Find where the given text appears and provide that cell's center as (x, y) coordinate. 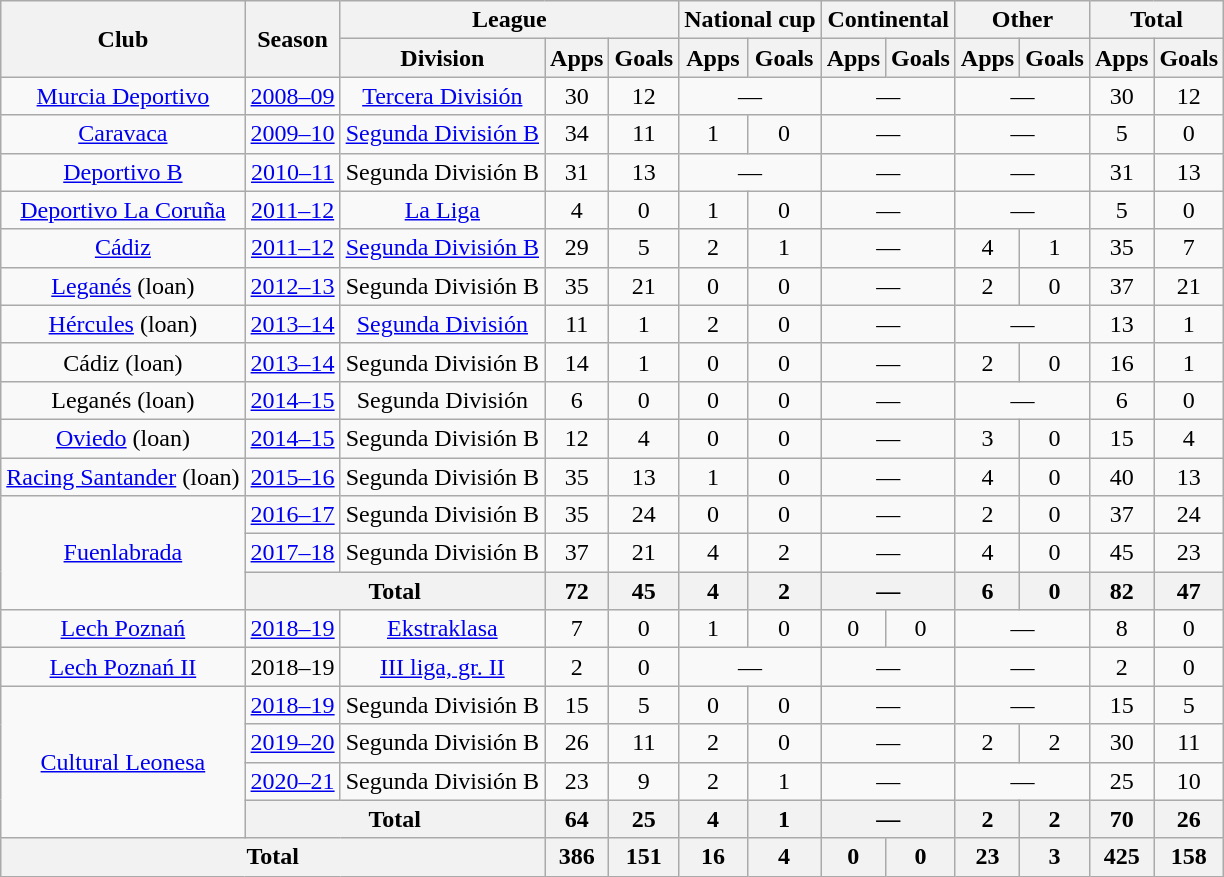
34 (577, 134)
2019–20 (292, 743)
III liga, gr. II (442, 667)
Ekstraklasa (442, 629)
10 (1189, 781)
Cádiz (123, 248)
Cultural Leonesa (123, 762)
Season (292, 39)
2015–16 (292, 477)
Club (123, 39)
Continental (888, 20)
Tercera División (442, 96)
8 (1121, 629)
64 (577, 819)
82 (1121, 591)
Deportivo B (123, 172)
425 (1121, 857)
National cup (750, 20)
Lech Poznań II (123, 667)
158 (1189, 857)
386 (577, 857)
Lech Poznań (123, 629)
2010–11 (292, 172)
70 (1121, 819)
Fuenlabrada (123, 553)
40 (1121, 477)
Caravaca (123, 134)
Cádiz (loan) (123, 362)
Murcia Deportivo (123, 96)
2017–18 (292, 553)
2016–17 (292, 515)
Division (442, 58)
League (510, 20)
47 (1189, 591)
Racing Santander (loan) (123, 477)
2012–13 (292, 286)
14 (577, 362)
Oviedo (loan) (123, 438)
9 (644, 781)
Deportivo La Coruña (123, 210)
2020–21 (292, 781)
2008–09 (292, 96)
La Liga (442, 210)
Other (1022, 20)
72 (577, 591)
29 (577, 248)
2009–10 (292, 134)
Hércules (loan) (123, 324)
151 (644, 857)
